Pinpoint the cell where the given text exists, returning its [x, y] midpoint coordinate. 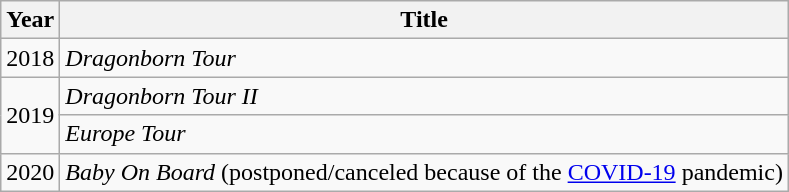
Dragonborn Tour [424, 58]
2019 [30, 115]
Title [424, 20]
Year [30, 20]
Baby On Board (postponed/canceled because of the COVID-19 pandemic) [424, 172]
2018 [30, 58]
Dragonborn Tour II [424, 96]
Europe Tour [424, 134]
2020 [30, 172]
